Determine the [x, y] coordinate at the center of the cell enclosing the given text.  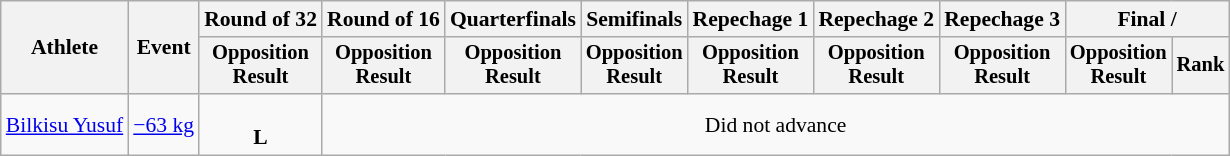
Repechage 1 [750, 19]
Repechage 2 [876, 19]
Round of 16 [384, 19]
−63 kg [164, 124]
Semifinals [634, 19]
Did not advance [776, 124]
L [260, 124]
Final / [1147, 19]
Event [164, 48]
Quarterfinals [513, 19]
Round of 32 [260, 19]
Athlete [64, 48]
Repechage 3 [1002, 19]
Bilkisu Yusuf [64, 124]
Rank [1201, 66]
